Return the [x, y] coordinate for the center point of the cell that contains the specified text.  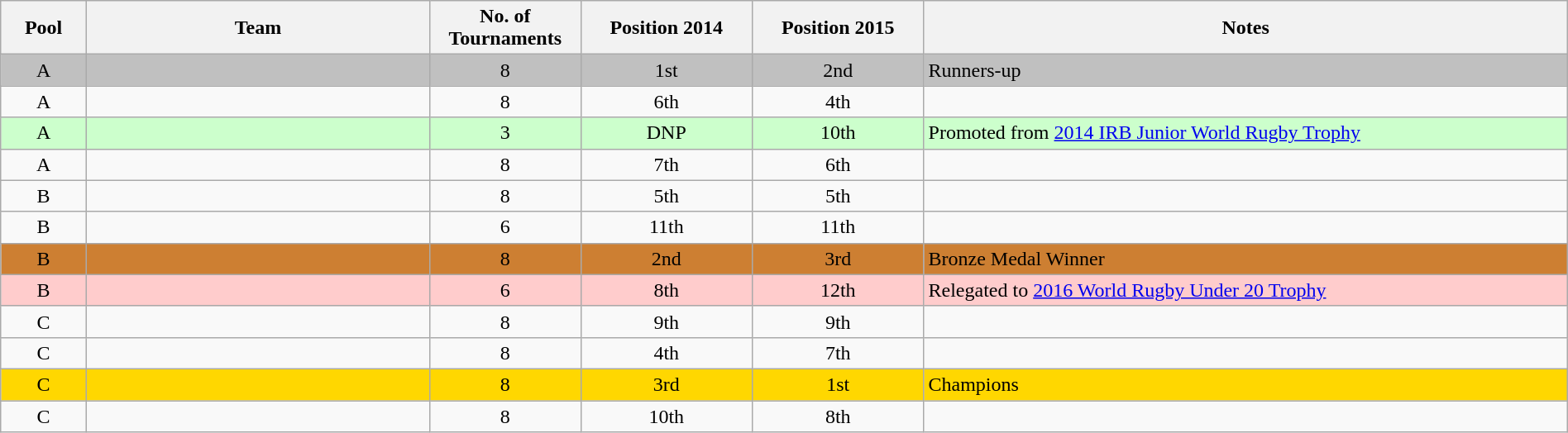
Champions [1245, 384]
Relegated to 2016 World Rugby Under 20 Trophy [1245, 290]
Pool [44, 28]
12th [839, 290]
Position 2015 [839, 28]
Bronze Medal Winner [1245, 259]
Position 2014 [667, 28]
Notes [1245, 28]
Promoted from 2014 IRB Junior World Rugby Trophy [1245, 133]
3 [506, 133]
DNP [667, 133]
Runners-up [1245, 70]
No. of Tournaments [506, 28]
Team [258, 28]
